Search for the cell housing the specified text and yield its [x, y] center coordinate. 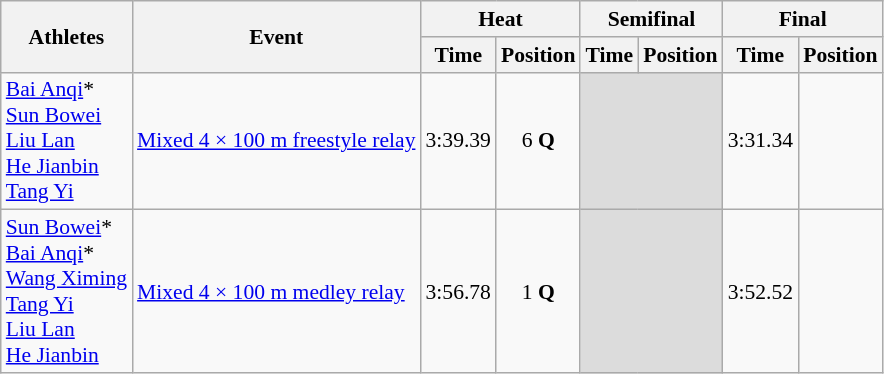
Mixed 4 × 100 m medley relay [276, 292]
Event [276, 36]
Heat [500, 19]
Semifinal [651, 19]
Sun Bowei*Bai Anqi*Wang XimingTang YiLiu LanHe Jianbin [66, 292]
3:52.52 [760, 292]
Athletes [66, 36]
6 Q [538, 141]
3:39.39 [458, 141]
1 Q [538, 292]
Mixed 4 × 100 m freestyle relay [276, 141]
3:56.78 [458, 292]
3:31.34 [760, 141]
Bai Anqi*Sun BoweiLiu LanHe JianbinTang Yi [66, 141]
Final [803, 19]
